Provide the [X, Y] coordinate of the cell's center where the given text is located.  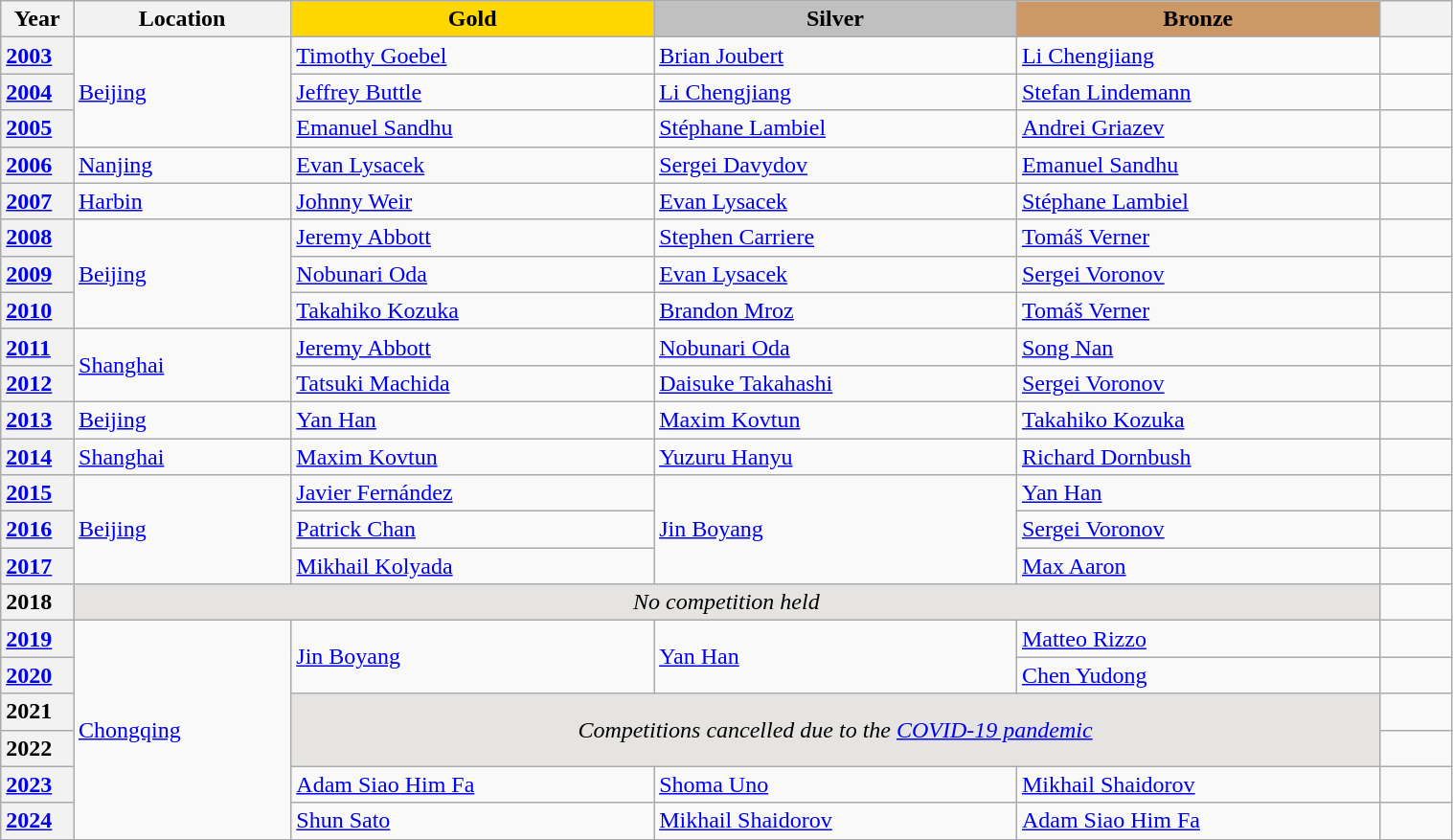
2023 [37, 784]
Shoma Uno [835, 784]
Andrei Griazev [1197, 128]
Mikhail Kolyada [473, 566]
2005 [37, 128]
Stefan Lindemann [1197, 92]
Tatsuki Machida [473, 383]
Year [37, 19]
2017 [37, 566]
2010 [37, 310]
2011 [37, 347]
Chen Yudong [1197, 675]
Timothy Goebel [473, 56]
2020 [37, 675]
2024 [37, 821]
2016 [37, 530]
Chongqing [182, 730]
2004 [37, 92]
2018 [37, 602]
2013 [37, 420]
2007 [37, 201]
Brandon Mroz [835, 310]
Johnny Weir [473, 201]
Max Aaron [1197, 566]
No competition held [726, 602]
2008 [37, 238]
Jeffrey Buttle [473, 92]
Yuzuru Hanyu [835, 457]
Competitions cancelled due to the COVID-19 pandemic [835, 730]
Sergei Davydov [835, 165]
Bronze [1197, 19]
2006 [37, 165]
2009 [37, 274]
2022 [37, 748]
2012 [37, 383]
Patrick Chan [473, 530]
Shun Sato [473, 821]
2014 [37, 457]
2021 [37, 712]
Location [182, 19]
Harbin [182, 201]
Nanjing [182, 165]
2015 [37, 493]
Richard Dornbush [1197, 457]
Brian Joubert [835, 56]
Song Nan [1197, 347]
Silver [835, 19]
Javier Fernández [473, 493]
Stephen Carriere [835, 238]
Matteo Rizzo [1197, 639]
2003 [37, 56]
Gold [473, 19]
2019 [37, 639]
Daisuke Takahashi [835, 383]
